Pinpoint the cell where the given text exists, returning its (x, y) midpoint coordinate. 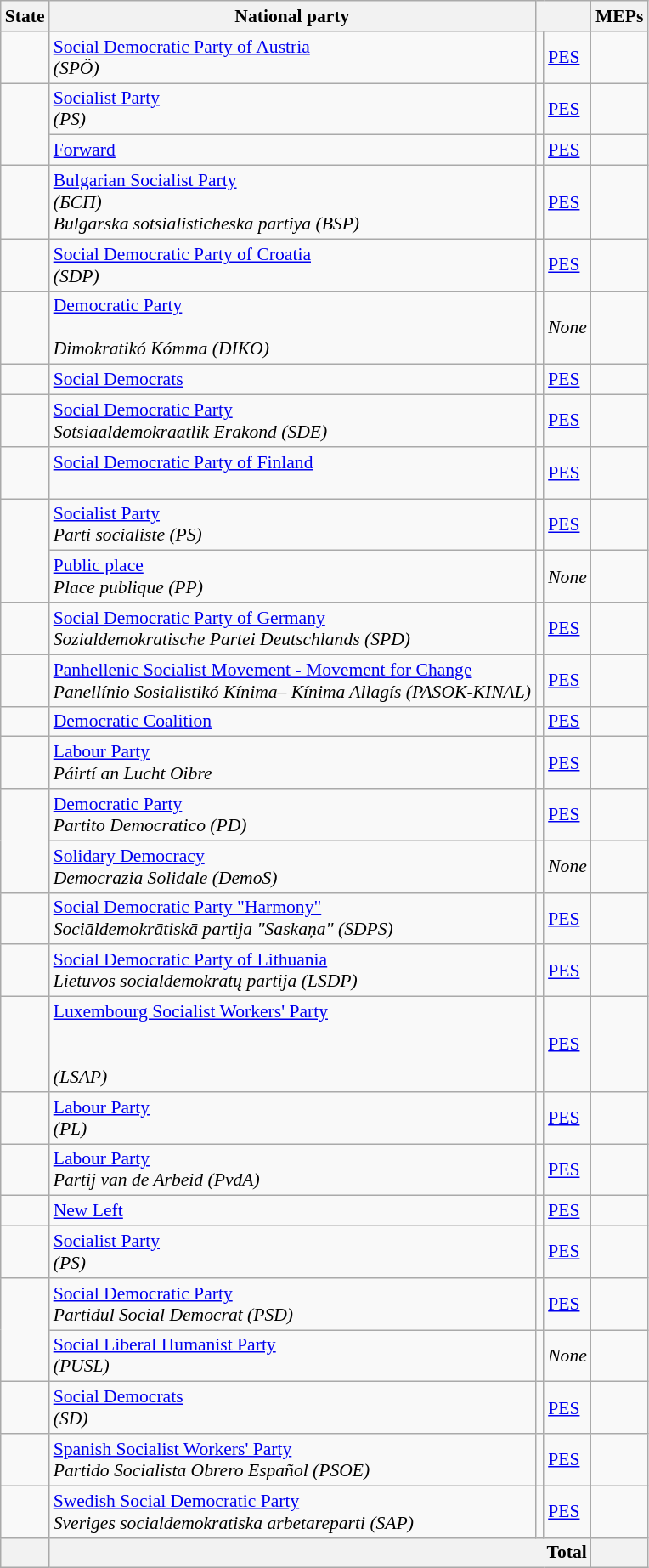
Social Democratic PartySotsiaaldemokraatlik Erakond (SDE) (292, 422)
Democratic PartyDimokratikó Kómma (DIKO) (292, 328)
Spanish Socialist Workers' PartyPartido Socialista Obrero Español (PSOE) (292, 1460)
Social Democrats (SD) (292, 1407)
Forward (292, 150)
Swedish Social Democratic PartySveriges socialdemokratiska arbetareparti (SAP) (292, 1511)
Labour PartyPáirtí an Lucht Oibre (292, 763)
Social Democratic Party of GermanySozialdemokratische Partei Deutschlands (SPD) (292, 629)
Social Democratic PartyPartidul Social Democrat (PSD) (292, 1304)
Bulgarian Socialist Party (БСП)Bulgarska sotsialisticheska partiya (BSP) (292, 202)
Social Democratic Party of Croatia (SDP) (292, 265)
Democratic Coalition (292, 722)
Solidary DemocracyDemocrazia Solidale (DemoS) (292, 867)
Labour Party (PL) (292, 1118)
Socialist PartyParti socialiste (PS) (292, 525)
Panhellenic Socialist Movement - Movement for ChangePanellínio Sosialistikó Kínima– Kínima Allagís (PASOK-KINAL) (292, 680)
Social Democrats (292, 380)
Social Democratic Party of Finland (292, 473)
National party (292, 16)
Social Democratic Party of LithuaniaLietuvos socialdemokratų partija (LSDP) (292, 971)
Labour PartyPartij van de Arbeid (PvdA) (292, 1169)
Social Democratic Party "Harmony"Sociāldemokrātiskā partija "Saskaņa" (SDPS) (292, 918)
Democratic PartyPartito Democratico (PD) (292, 814)
State (25, 16)
MEPs (619, 16)
Social Democratic Party of Austria (SPÖ) (292, 58)
Total (320, 1553)
Social Liberal Humanist Party (PUSL) (292, 1356)
Public placePlace publique (PP) (292, 576)
Luxembourg Socialist Workers' Party (LSAP) (292, 1044)
New Left (292, 1211)
